Capture the cell that displays the provided text and extract its (x, y) central coordinate. 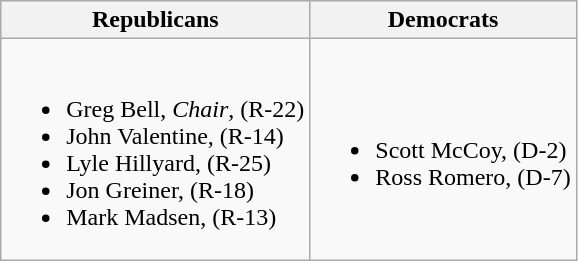
Greg Bell, Chair, (R-22)John Valentine, (R-14)Lyle Hillyard, (R-25)Jon Greiner, (R-18)Mark Madsen, (R-13) (156, 150)
Republicans (156, 20)
Scott McCoy, (D-2)Ross Romero, (D-7) (443, 150)
Democrats (443, 20)
